For the text-containing cell, return its midpoint in [x, y] coordinate format. 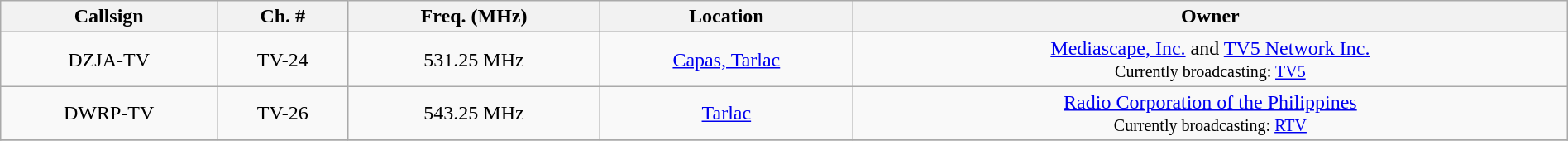
DZJA-TV [109, 60]
Location [726, 17]
DWRP-TV [109, 113]
Capas, Tarlac [726, 60]
Mediascape, Inc. and TV5 Network Inc. Currently broadcasting: TV5 [1211, 60]
Tarlac [726, 113]
543.25 MHz [474, 113]
Callsign [109, 17]
Ch. # [283, 17]
Owner [1211, 17]
Freq. (MHz) [474, 17]
531.25 MHz [474, 60]
TV-26 [283, 113]
Radio Corporation of the PhilippinesCurrently broadcasting: RTV [1211, 113]
TV-24 [283, 60]
